Provide the (x, y) coordinate of the cell's center where the given text is located.  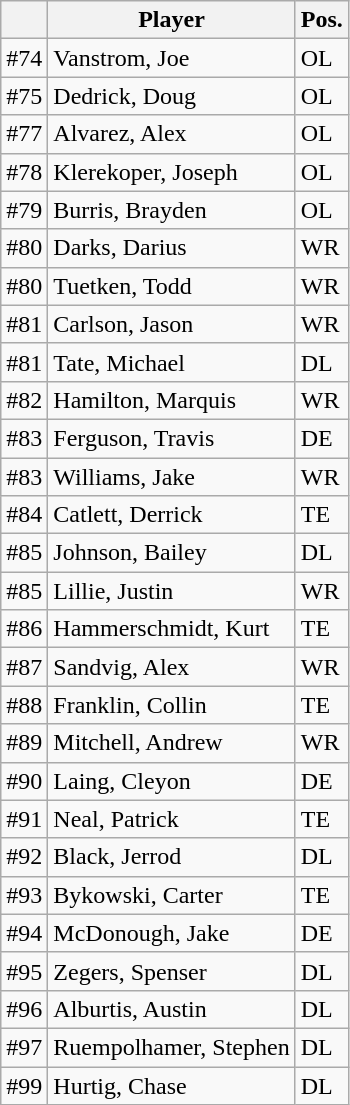
Mitchell, Andrew (172, 743)
#88 (24, 705)
Pos. (322, 20)
#96 (24, 1009)
#89 (24, 743)
#79 (24, 210)
Catlett, Derrick (172, 515)
Alvarez, Alex (172, 134)
Hamilton, Marquis (172, 400)
Zegers, Spenser (172, 971)
Lillie, Justin (172, 591)
Darks, Darius (172, 248)
#82 (24, 400)
Tate, Michael (172, 362)
Neal, Patrick (172, 819)
#75 (24, 96)
McDonough, Jake (172, 933)
Alburtis, Austin (172, 1009)
Black, Jerrod (172, 857)
Sandvig, Alex (172, 667)
Carlson, Jason (172, 324)
Hammerschmidt, Kurt (172, 629)
#91 (24, 819)
#74 (24, 58)
#87 (24, 667)
Franklin, Collin (172, 705)
#95 (24, 971)
#92 (24, 857)
Bykowski, Carter (172, 895)
Vanstrom, Joe (172, 58)
#78 (24, 172)
Player (172, 20)
Hurtig, Chase (172, 1085)
#99 (24, 1085)
Johnson, Bailey (172, 553)
Laing, Cleyon (172, 781)
Burris, Brayden (172, 210)
Tuetken, Todd (172, 286)
Klerekoper, Joseph (172, 172)
Ferguson, Travis (172, 438)
#93 (24, 895)
Williams, Jake (172, 477)
#94 (24, 933)
#84 (24, 515)
#86 (24, 629)
Ruempolhamer, Stephen (172, 1047)
#90 (24, 781)
#97 (24, 1047)
Dedrick, Doug (172, 96)
#77 (24, 134)
